For the text-containing cell, return its midpoint in [X, Y] coordinate format. 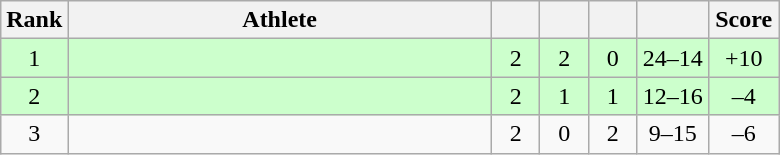
Rank [34, 20]
Score [744, 20]
24–14 [672, 58]
–6 [744, 134]
Athlete [280, 20]
9–15 [672, 134]
–4 [744, 96]
12–16 [672, 96]
+10 [744, 58]
3 [34, 134]
